Detect which cell encompasses the target text, then output its [X, Y] center coordinate. 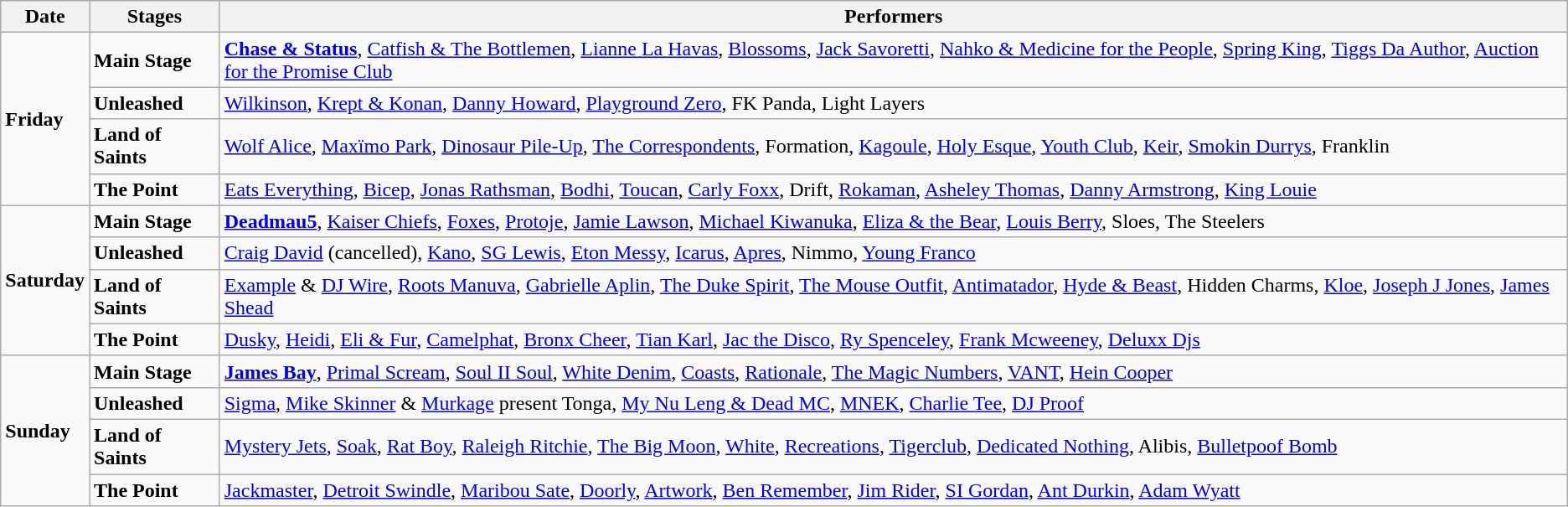
James Bay, Primal Scream, Soul II Soul, White Denim, Coasts, Rationale, The Magic Numbers, VANT, Hein Cooper [893, 371]
Friday [45, 119]
Wolf Alice, Maxïmo Park, Dinosaur Pile-Up, The Correspondents, Formation, Kagoule, Holy Esque, Youth Club, Keir, Smokin Durrys, Franklin [893, 146]
Dusky, Heidi, Eli & Fur, Camelphat, Bronx Cheer, Tian Karl, Jac the Disco, Ry Spenceley, Frank Mcweeney, Deluxx Djs [893, 339]
Craig David (cancelled), Kano, SG Lewis, Eton Messy, Icarus, Apres, Nimmo, Young Franco [893, 253]
Stages [154, 17]
Wilkinson, Krept & Konan, Danny Howard, Playground Zero, FK Panda, Light Layers [893, 103]
Saturday [45, 280]
Mystery Jets, Soak, Rat Boy, Raleigh Ritchie, The Big Moon, White, Recreations, Tigerclub, Dedicated Nothing, Alibis, Bulletpoof Bomb [893, 446]
Deadmau5, Kaiser Chiefs, Foxes, Protoje, Jamie Lawson, Michael Kiwanuka, Eliza & the Bear, Louis Berry, Sloes, The Steelers [893, 221]
Jackmaster, Detroit Swindle, Maribou Sate, Doorly, Artwork, Ben Remember, Jim Rider, SI Gordan, Ant Durkin, Adam Wyatt [893, 490]
Performers [893, 17]
Sunday [45, 431]
Eats Everything, Bicep, Jonas Rathsman, Bodhi, Toucan, Carly Foxx, Drift, Rokaman, Asheley Thomas, Danny Armstrong, King Louie [893, 189]
Sigma, Mike Skinner & Murkage present Tonga, My Nu Leng & Dead MC, MNEK, Charlie Tee, DJ Proof [893, 403]
Date [45, 17]
